Extract the (X, Y) coordinate from the center of the cell holding the provided text.  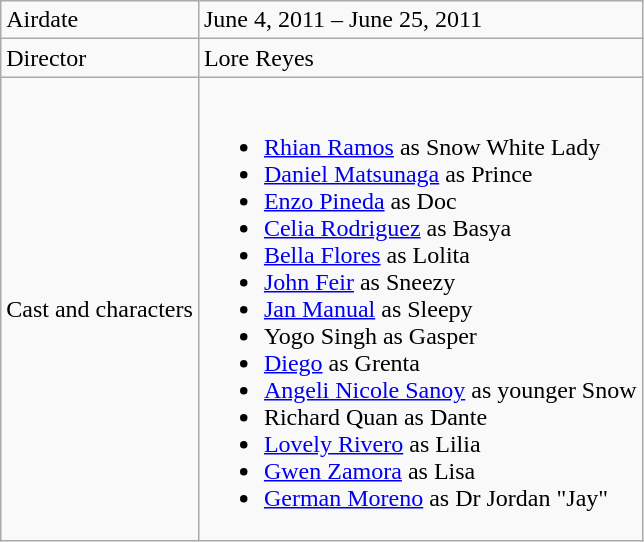
Cast and characters (100, 309)
Director (100, 58)
June 4, 2011 – June 25, 2011 (420, 20)
Lore Reyes (420, 58)
Airdate (100, 20)
